Find where the given text appears and provide that cell's center as (X, Y) coordinate. 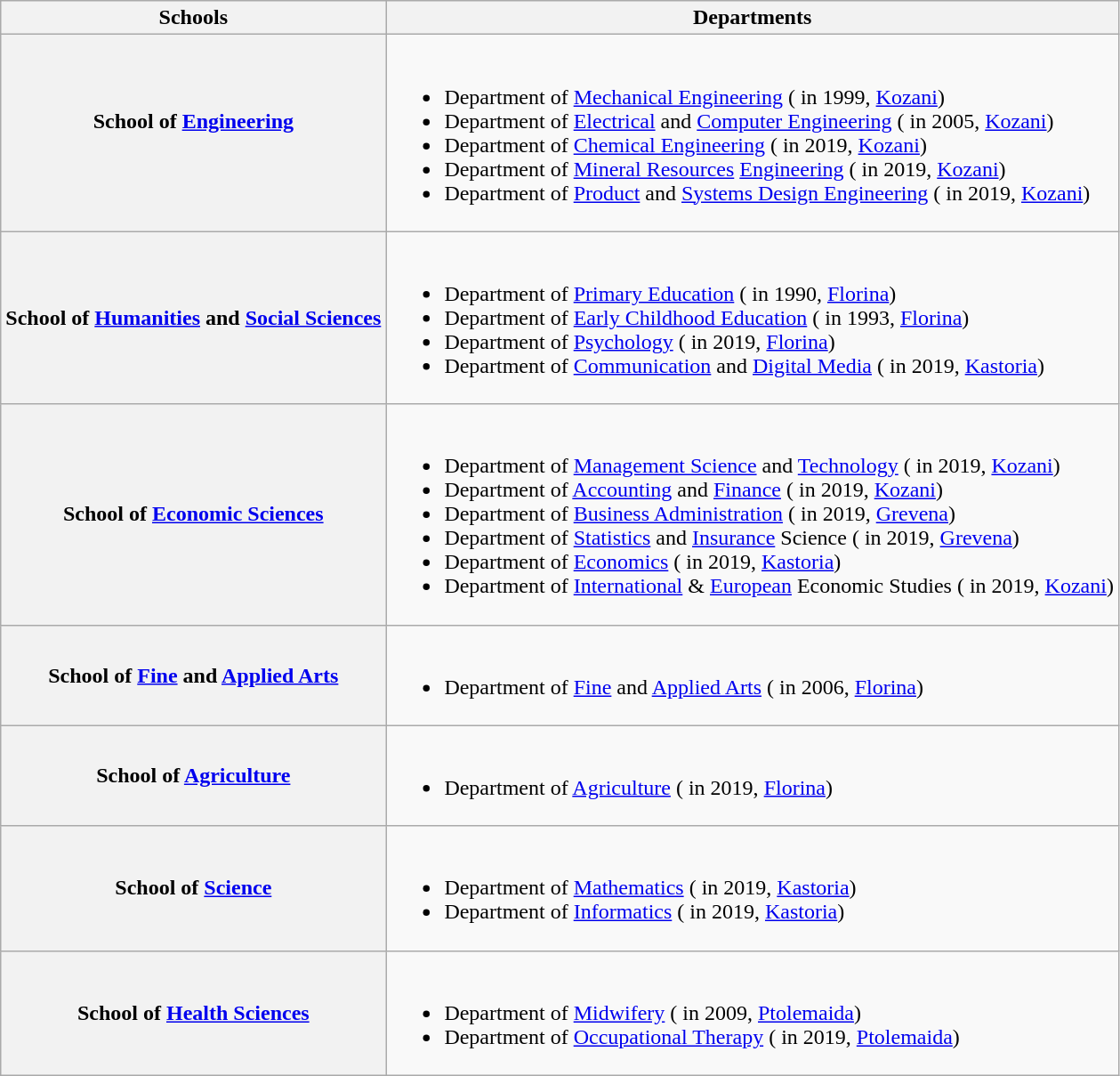
School of Economic Sciences (194, 514)
School of Humanities and Social Sciences (194, 318)
Department of Mathematics ( in 2019, Kastoria)Department of Informatics ( in 2019, Kastoria) (753, 888)
Department of Agriculture ( in 2019, Florina) (753, 776)
School of Engineering (194, 133)
School of Science (194, 888)
Department of Midwifery ( in 2009, Ptolemaida)Department of Occupational Therapy ( in 2019, Ptolemaida) (753, 1013)
Schools (194, 18)
School of Health Sciences (194, 1013)
School of Fine and Applied Arts (194, 675)
School of Agriculture (194, 776)
Departments (753, 18)
Department of Fine and Applied Arts ( in 2006, Florina) (753, 675)
